Provide the (x, y) coordinate of the cell's center where the given text is located.  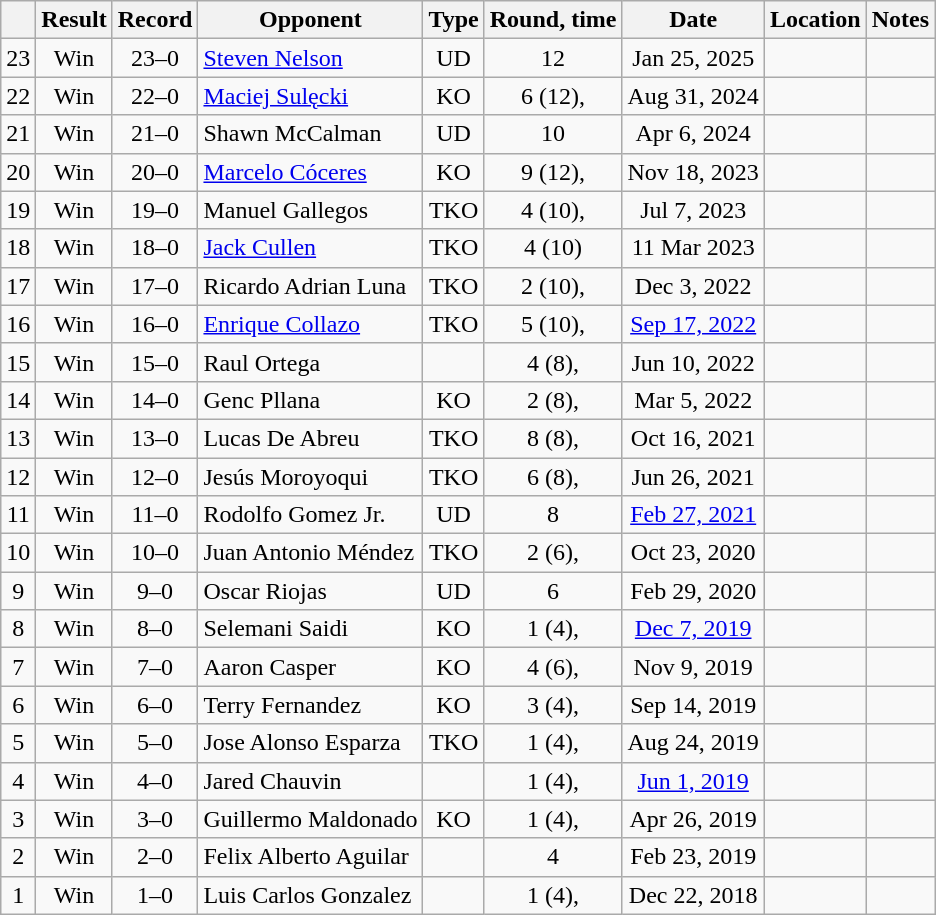
7 (18, 667)
Mar 5, 2022 (693, 400)
Shawn McCalman (310, 134)
Manuel Gallegos (310, 210)
Aug 31, 2024 (693, 96)
Steven Nelson (310, 58)
Jose Alonso Esparza (310, 743)
Enrique Collazo (310, 324)
Maciej Sulęcki (310, 96)
3 (4), (553, 705)
Jack Cullen (310, 248)
Guillermo Maldonado (310, 819)
Dec 7, 2019 (693, 629)
20–0 (155, 172)
Felix Alberto Aguilar (310, 857)
16 (18, 324)
Ricardo Adrian Luna (310, 286)
21–0 (155, 134)
Luis Carlos Gonzalez (310, 895)
Jul 7, 2023 (693, 210)
23–0 (155, 58)
4 (10) (553, 248)
19–0 (155, 210)
Sep 14, 2019 (693, 705)
Jun 1, 2019 (693, 781)
4–0 (155, 781)
Oscar Riojas (310, 591)
4 (8), (553, 362)
2 (6), (553, 553)
Feb 27, 2021 (693, 515)
Lucas De Abreu (310, 438)
22–0 (155, 96)
Record (155, 20)
14–0 (155, 400)
5 (10), (553, 324)
2 (10), (553, 286)
9 (12), (553, 172)
13–0 (155, 438)
3–0 (155, 819)
11 (18, 515)
20 (18, 172)
15–0 (155, 362)
Date (693, 20)
Round, time (553, 20)
8–0 (155, 629)
Marcelo Cóceres (310, 172)
Feb 29, 2020 (693, 591)
Selemani Saidi (310, 629)
15 (18, 362)
1 (18, 895)
9–0 (155, 591)
Sep 17, 2022 (693, 324)
5 (18, 743)
17 (18, 286)
3 (18, 819)
Nov 9, 2019 (693, 667)
18–0 (155, 248)
Terry Fernandez (310, 705)
Aug 24, 2019 (693, 743)
Location (815, 20)
Juan Antonio Méndez (310, 553)
21 (18, 134)
14 (18, 400)
Result (74, 20)
17–0 (155, 286)
Oct 16, 2021 (693, 438)
Dec 3, 2022 (693, 286)
Genc Pllana (310, 400)
23 (18, 58)
5–0 (155, 743)
4 (10), (553, 210)
11–0 (155, 515)
22 (18, 96)
Jan 25, 2025 (693, 58)
4 (6), (553, 667)
13 (18, 438)
Jun 10, 2022 (693, 362)
2 (8), (553, 400)
1–0 (155, 895)
Nov 18, 2023 (693, 172)
Dec 22, 2018 (693, 895)
Jesús Moroyoqui (310, 477)
Notes (900, 20)
Aaron Casper (310, 667)
Opponent (310, 20)
Jun 26, 2021 (693, 477)
Type (454, 20)
Raul Ortega (310, 362)
18 (18, 248)
2–0 (155, 857)
Oct 23, 2020 (693, 553)
8 (8), (553, 438)
Apr 26, 2019 (693, 819)
6 (12), (553, 96)
16–0 (155, 324)
6 (8), (553, 477)
Feb 23, 2019 (693, 857)
2 (18, 857)
11 Mar 2023 (693, 248)
Apr 6, 2024 (693, 134)
19 (18, 210)
Jared Chauvin (310, 781)
6–0 (155, 705)
10–0 (155, 553)
7–0 (155, 667)
12–0 (155, 477)
9 (18, 591)
Rodolfo Gomez Jr. (310, 515)
